Pinpoint the cell where the given text exists, returning its [x, y] midpoint coordinate. 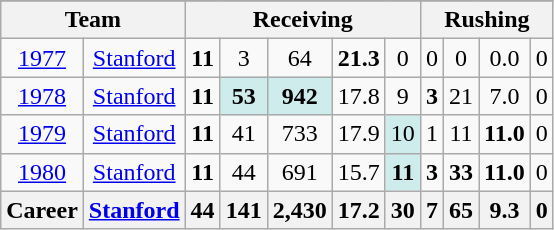
691 [300, 172]
1979 [42, 134]
1977 [42, 58]
17.9 [358, 134]
1 [432, 134]
33 [460, 172]
21.3 [358, 58]
733 [300, 134]
Team [93, 20]
Rushing [486, 20]
1978 [42, 96]
9 [402, 96]
0.0 [504, 58]
21 [460, 96]
15.7 [358, 172]
65 [460, 210]
53 [244, 96]
10 [402, 134]
64 [300, 58]
7.0 [504, 96]
7 [432, 210]
9.3 [504, 210]
17.2 [358, 210]
942 [300, 96]
41 [244, 134]
30 [402, 210]
17.8 [358, 96]
Career [42, 210]
1980 [42, 172]
141 [244, 210]
2,430 [300, 210]
Receiving [302, 20]
